Locate the cell with the specified text and output its [x, y] center coordinate. 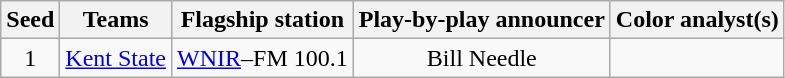
Flagship station [263, 20]
Bill Needle [482, 58]
Kent State [116, 58]
WNIR–FM 100.1 [263, 58]
1 [30, 58]
Color analyst(s) [697, 20]
Teams [116, 20]
Play-by-play announcer [482, 20]
Seed [30, 20]
